Locate the cell with the specified text and output its (x, y) center coordinate. 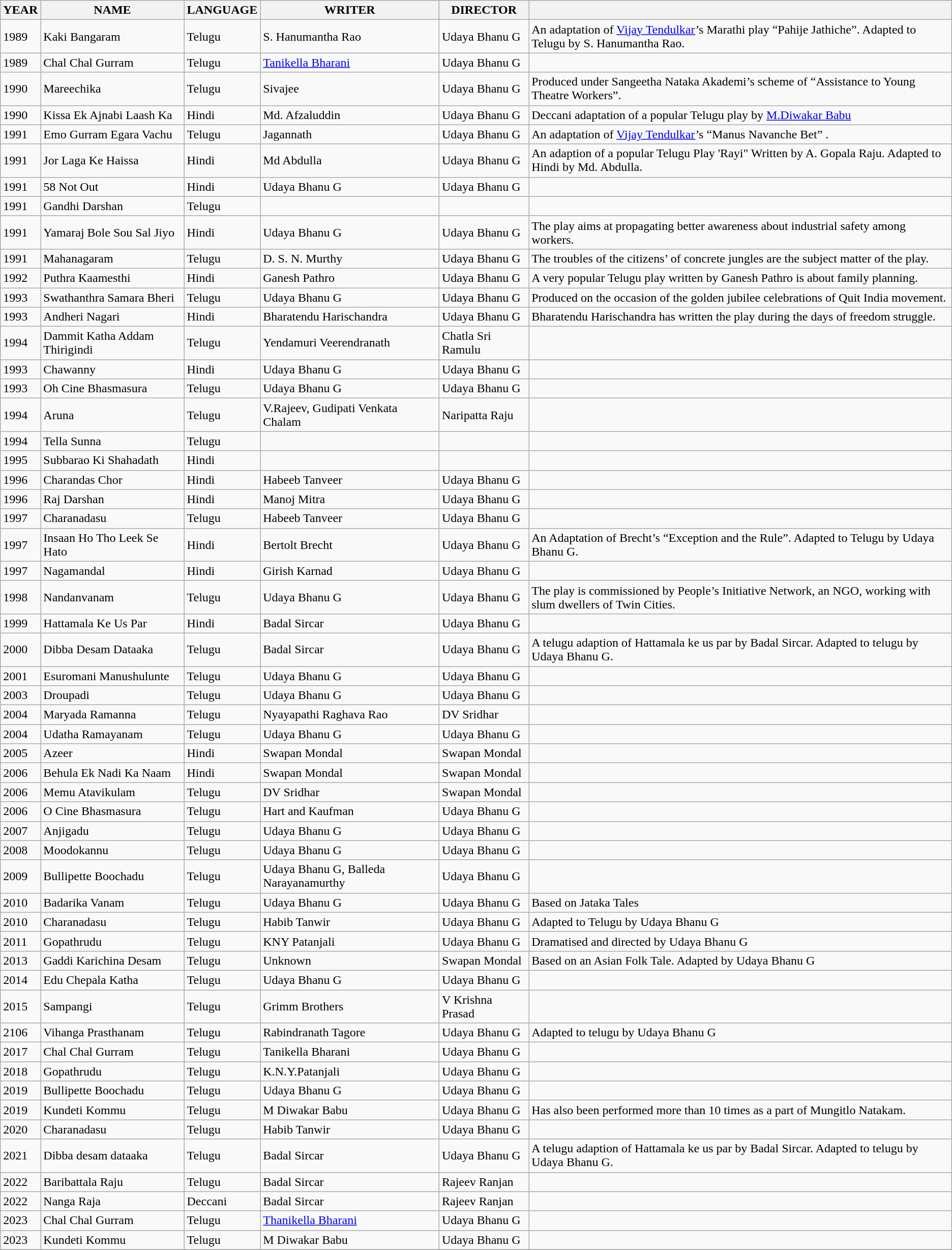
Esuromani Manushulunte (112, 676)
Dammit Katha Addam Thirigindi (112, 343)
2017 (20, 1052)
Nagamandal (112, 571)
Swathanthra Samara Bheri (112, 298)
2001 (20, 676)
Ganesh Pathro (350, 278)
58 Not Out (112, 187)
Behula Ek Nadi Ka Naam (112, 773)
A very popular Telugu play written by Ganesh Pathro is about family planning. (740, 278)
1992 (20, 278)
Grimm Brothers (350, 1006)
Unknown (350, 961)
2000 (20, 649)
Dibba desam dataaka (112, 1156)
Raj Darshan (112, 499)
1999 (20, 623)
Maryada Ramanna (112, 715)
2007 (20, 831)
Bertolt Brecht (350, 544)
Badarika Vanam (112, 903)
1998 (20, 597)
D. S. N. Murthy (350, 258)
Girish Karnad (350, 571)
Thanikella Bharani (350, 1220)
An adaption of a popular Telugu Play 'Rayi" Written by A. Gopala Raju. Adapted to Hindi by Md. Abdulla. (740, 161)
YEAR (20, 10)
An Adaptation of Brecht’s “Exception and the Rule”. Adapted to Telugu by Udaya Bhanu G. (740, 544)
Insaan Ho Tho Leek Se Hato (112, 544)
Manoj Mitra (350, 499)
DIRECTOR (484, 10)
The play is commissioned by People’s Initiative Network, an NGO, working with slum dwellers of Twin Cities. (740, 597)
Yamaraj Bole Sou Sal Jiyo (112, 232)
2015 (20, 1006)
Kissa Ek Ajnabi Laash Ka (112, 115)
2020 (20, 1129)
V Krishna Prasad (484, 1006)
Andheri Nagari (112, 317)
Based on an Asian Folk Tale. Adapted by Udaya Bhanu G (740, 961)
Deccani (222, 1201)
An adaptation of Vijay Tendulkar’s Marathi play “Pahije Jathiche”. Adapted to Telugu by S. Hanumantha Rao. (740, 37)
Dramatised and directed by Udaya Bhanu G (740, 941)
Memu Atavikulam (112, 792)
Jor Laga Ke Haissa (112, 161)
2011 (20, 941)
Nandanvanam (112, 597)
NAME (112, 10)
KNY Patanjali (350, 941)
Nanga Raja (112, 1201)
Nyayapathi Raghava Rao (350, 715)
Based on Jataka Tales (740, 903)
O Cine Bhasmasura (112, 811)
Hart and Kaufman (350, 811)
2013 (20, 961)
Yendamuri Veerendranath (350, 343)
Droupadi (112, 695)
Hattamala Ke Us Par (112, 623)
WRITER (350, 10)
Md. Afzaluddin (350, 115)
Azeer (112, 753)
Chatla Sri Ramulu (484, 343)
2009 (20, 876)
2106 (20, 1033)
Oh Cine Bhasmasura (112, 389)
Sampangi (112, 1006)
Jagannath (350, 134)
Bharatendu Harischandra has written the play during the days of freedom struggle. (740, 317)
Has also been performed more than 10 times as a part of Mungitlo Natakam. (740, 1110)
Produced on the occasion of the golden jubilee celebrations of Quit India movement. (740, 298)
Mahanagaram (112, 258)
Charandas Chor (112, 480)
2014 (20, 980)
The play aims at propagating better awareness about industrial safety among workers. (740, 232)
Naripatta Raju (484, 415)
Gandhi Darshan (112, 206)
Baribattala Raju (112, 1182)
Md Abdulla (350, 161)
2018 (20, 1071)
Puthra Kaamesthi (112, 278)
Udaya Bhanu G, Balleda Narayanamurthy (350, 876)
Gaddi Karichina Desam (112, 961)
2003 (20, 695)
2008 (20, 850)
2005 (20, 753)
Adapted to telugu by Udaya Bhanu G (740, 1033)
Dibba Desam Dataaka (112, 649)
Mareechika (112, 89)
Adapted to Telugu by Udaya Bhanu G (740, 922)
The troubles of the citizens’ of concrete jungles are the subject matter of the play. (740, 258)
Chawanny (112, 369)
Deccani adaptation of a popular Telugu play by M.Diwakar Babu (740, 115)
Vihanga Prasthanam (112, 1033)
1995 (20, 460)
V.Rajeev, Gudipati Venkata Chalam (350, 415)
Udatha Ramayanam (112, 734)
Anjigadu (112, 831)
Sivajee (350, 89)
Subbarao Ki Shahadath (112, 460)
LANGUAGE (222, 10)
S. Hanumantha Rao (350, 37)
Aruna (112, 415)
Bharatendu Harischandra (350, 317)
Kaki Bangaram (112, 37)
Moodokannu (112, 850)
Tella Sunna (112, 441)
Emo Gurram Egara Vachu (112, 134)
2021 (20, 1156)
Produced under Sangeetha Nataka Akademi’s scheme of “Assistance to Young Theatre Workers”. (740, 89)
Rabindranath Tagore (350, 1033)
An adaptation of Vijay Tendulkar’s “Manus Navanche Bet” . (740, 134)
K.N.Y.Patanjali (350, 1071)
Edu Chepala Katha (112, 980)
